Detect which cell encompasses the target text, then output its (X, Y) center coordinate. 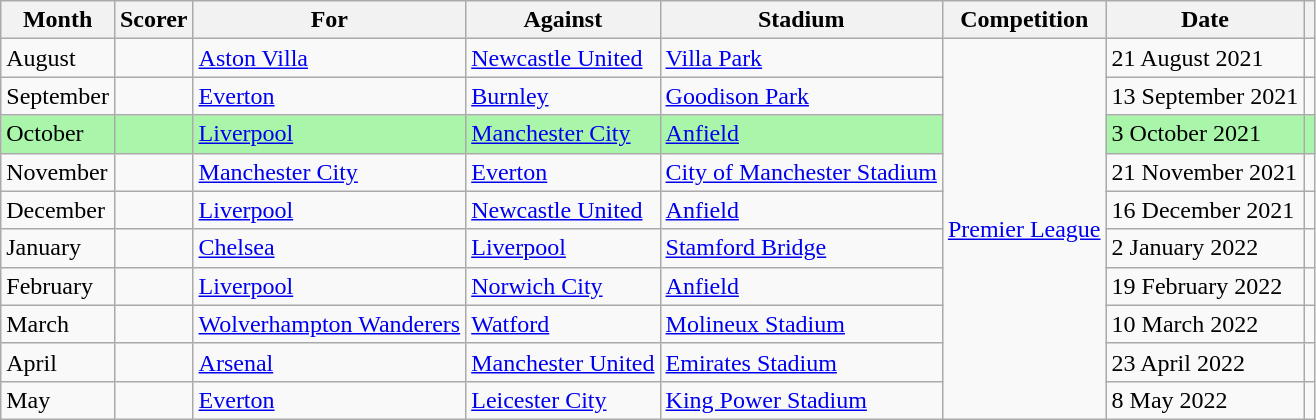
10 March 2022 (1205, 324)
December (58, 210)
Watford (563, 324)
Stamford Bridge (801, 248)
City of Manchester Stadium (801, 172)
Chelsea (330, 248)
21 August 2021 (1205, 58)
Villa Park (801, 58)
Molineux Stadium (801, 324)
April (58, 362)
August (58, 58)
Stadium (801, 20)
8 May 2022 (1205, 400)
23 April 2022 (1205, 362)
May (58, 400)
Aston Villa (330, 58)
Premier League (1024, 230)
September (58, 96)
Leicester City (563, 400)
16 December 2021 (1205, 210)
January (58, 248)
13 September 2021 (1205, 96)
19 February 2022 (1205, 286)
Against (563, 20)
March (58, 324)
Month (58, 20)
Date (1205, 20)
Norwich City (563, 286)
Emirates Stadium (801, 362)
Arsenal (330, 362)
February (58, 286)
2 January 2022 (1205, 248)
Burnley (563, 96)
November (58, 172)
October (58, 134)
Goodison Park (801, 96)
Wolverhampton Wanderers (330, 324)
For (330, 20)
21 November 2021 (1205, 172)
King Power Stadium (801, 400)
Scorer (154, 20)
Competition (1024, 20)
3 October 2021 (1205, 134)
Manchester United (563, 362)
